Provide the [x, y] coordinate of the cell's center where the given text is located.  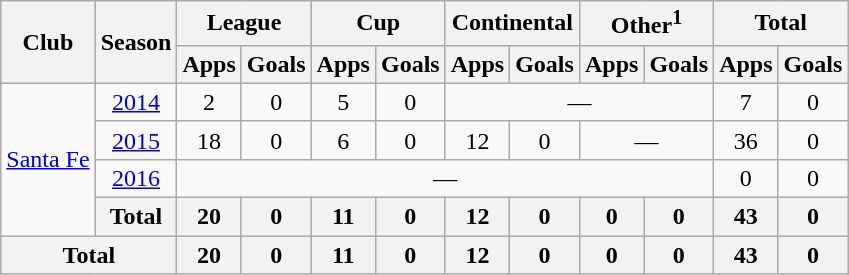
Club [48, 42]
18 [209, 140]
Season [136, 42]
2015 [136, 140]
League [244, 24]
36 [746, 140]
Continental [512, 24]
Cup [378, 24]
5 [343, 102]
Other1 [646, 24]
Santa Fe [48, 159]
6 [343, 140]
2014 [136, 102]
2016 [136, 178]
2 [209, 102]
7 [746, 102]
